Locate the cell with the specified text and output its [x, y] center coordinate. 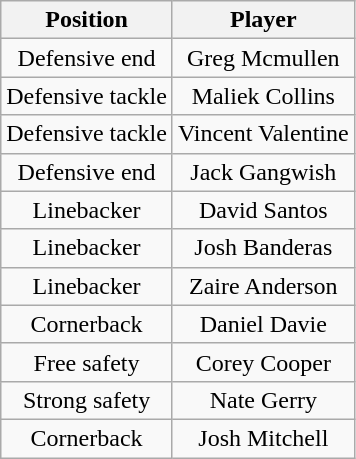
Nate Gerry [263, 400]
David Santos [263, 210]
Maliek Collins [263, 96]
Free safety [87, 362]
Vincent Valentine [263, 134]
Zaire Anderson [263, 286]
Josh Banderas [263, 248]
Josh Mitchell [263, 438]
Strong safety [87, 400]
Daniel Davie [263, 324]
Greg Mcmullen [263, 58]
Corey Cooper [263, 362]
Player [263, 20]
Jack Gangwish [263, 172]
Position [87, 20]
